Detect which cell encompasses the target text, then output its (x, y) center coordinate. 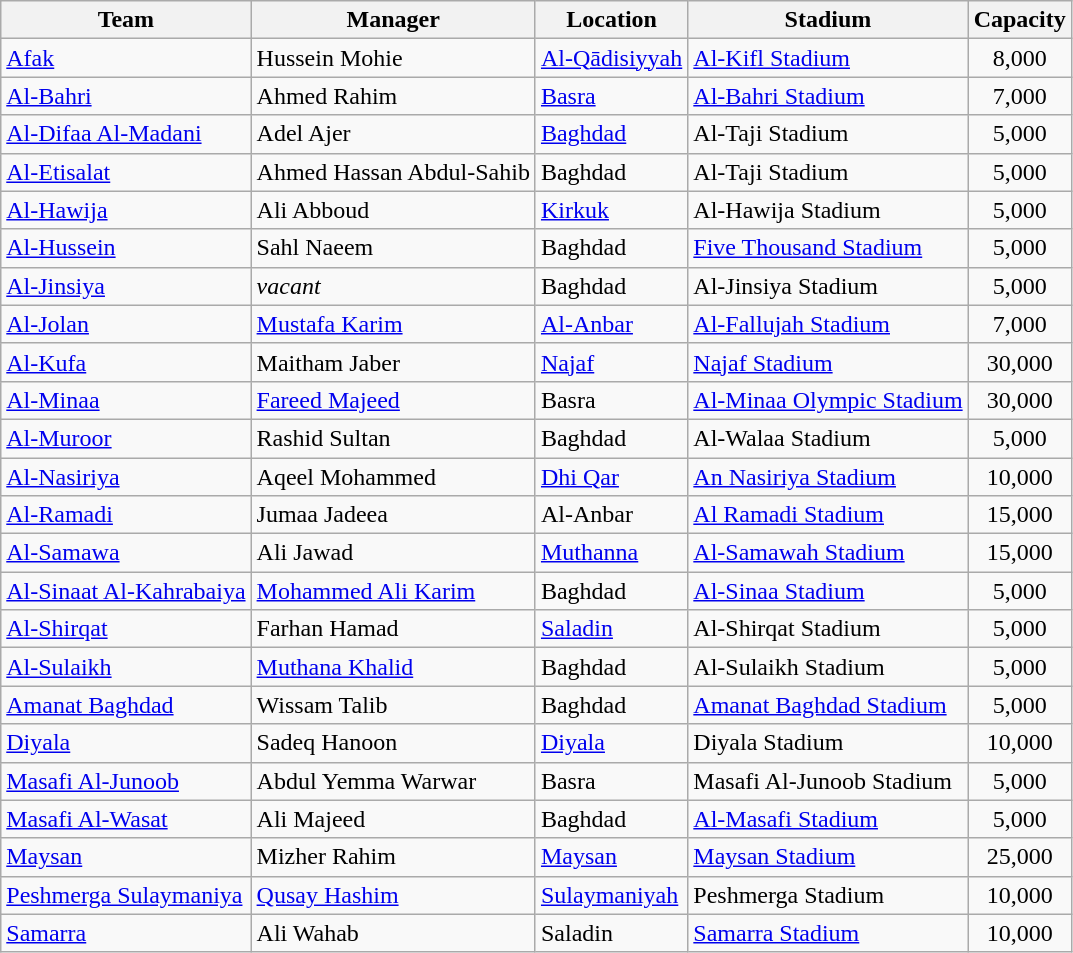
Al-Jolan (126, 324)
Al-Fallujah Stadium (828, 324)
Al-Ramadi (126, 515)
Maitham Jaber (393, 362)
Ahmed Hassan Abdul-Sahib (393, 172)
Kirkuk (611, 210)
Amanat Baghdad (126, 705)
Mohammed Ali Karim (393, 591)
Al-Samawah Stadium (828, 553)
Al-Samawa (126, 553)
Al-Sinaa Stadium (828, 591)
Team (126, 20)
Muthanna (611, 553)
Jumaa Jadeea (393, 515)
Al-Minaa Olympic Stadium (828, 400)
Al-Bahri (126, 96)
Samarra Stadium (828, 933)
Al-Jinsiya Stadium (828, 286)
Qusay Hashim (393, 895)
Peshmerga Sulaymaniya (126, 895)
Al-Sulaikh Stadium (828, 667)
Peshmerga Stadium (828, 895)
Al-Hawija Stadium (828, 210)
Al-Qādisiyyah (611, 58)
Najaf Stadium (828, 362)
Mizher Rahim (393, 857)
Wissam Talib (393, 705)
Dhi Qar (611, 477)
Al-Kufa (126, 362)
Afak (126, 58)
Al-Muroor (126, 438)
Fareed Majeed (393, 400)
25,000 (1020, 857)
Al-Difaa Al-Madani (126, 134)
vacant (393, 286)
Ali Abboud (393, 210)
An Nasiriya Stadium (828, 477)
Ahmed Rahim (393, 96)
Al-Bahri Stadium (828, 96)
Al-Minaa (126, 400)
Location (611, 20)
Stadium (828, 20)
Al-Masafi Stadium (828, 819)
Masafi Al-Junoob (126, 781)
Samarra (126, 933)
Sadeq Hanoon (393, 743)
Al-Walaa Stadium (828, 438)
Aqeel Mohammed (393, 477)
8,000 (1020, 58)
Five Thousand Stadium (828, 248)
Al Ramadi Stadium (828, 515)
Ali Wahab (393, 933)
Al-Etisalat (126, 172)
Mustafa Karim (393, 324)
Al-Nasiriya (126, 477)
Abdul Yemma Warwar (393, 781)
Al-Hawija (126, 210)
Muthana Khalid (393, 667)
Capacity (1020, 20)
Najaf (611, 362)
Ali Jawad (393, 553)
Rashid Sultan (393, 438)
Al-Shirqat (126, 629)
Sulaymaniyah (611, 895)
Sahl Naeem (393, 248)
Al-Jinsiya (126, 286)
Diyala Stadium (828, 743)
Ali Majeed (393, 819)
Al-Sulaikh (126, 667)
Al-Hussein (126, 248)
Masafi Al-Wasat (126, 819)
Maysan Stadium (828, 857)
Al-Shirqat Stadium (828, 629)
Adel Ajer (393, 134)
Al-Kifl Stadium (828, 58)
Al-Sinaat Al-Kahrabaiya (126, 591)
Amanat Baghdad Stadium (828, 705)
Manager (393, 20)
Masafi Al-Junoob Stadium (828, 781)
Hussein Mohie (393, 58)
Farhan Hamad (393, 629)
